Output the [X, Y] coordinate of the center of the cell containing the given text.  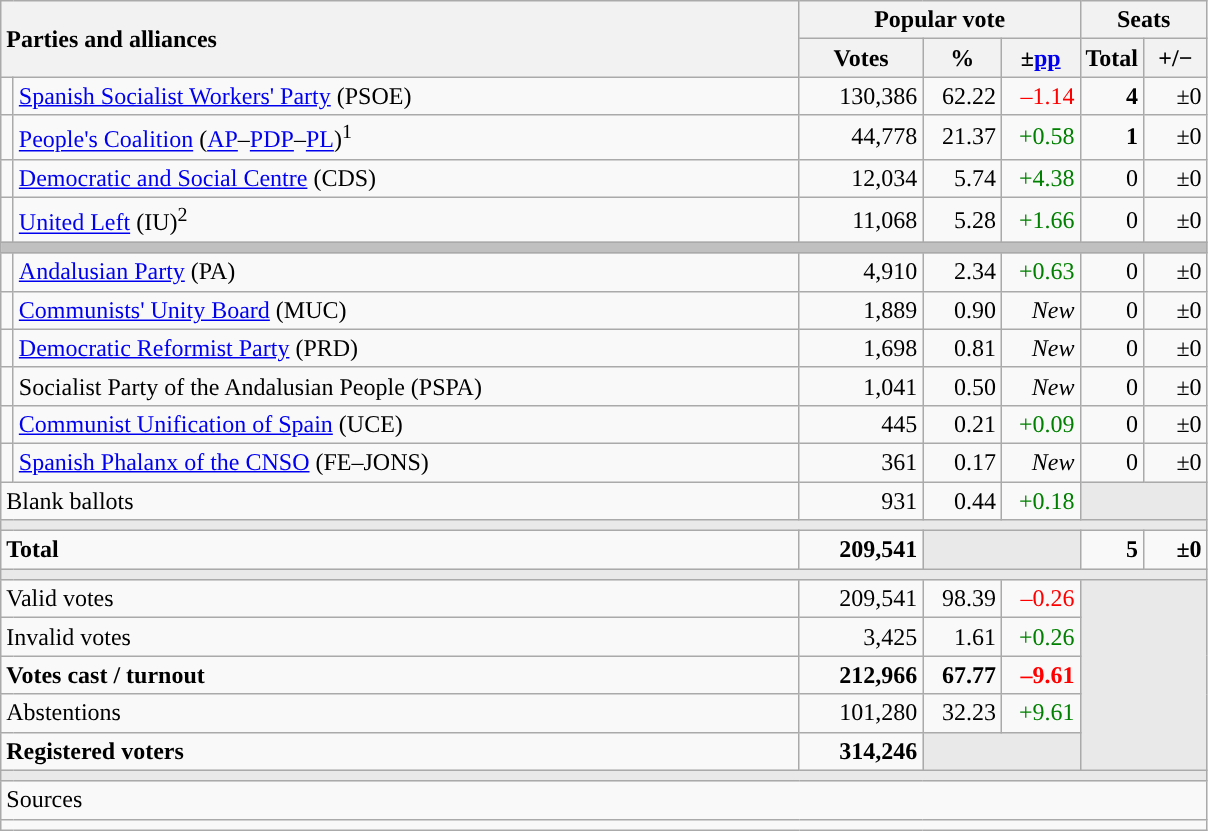
0.81 [962, 348]
5 [1112, 550]
Spanish Phalanx of the CNSO (FE–JONS) [406, 462]
Seats [1144, 20]
Abstentions [400, 713]
–0.26 [1040, 599]
–1.14 [1040, 96]
Parties and alliances [400, 39]
1,698 [861, 348]
4,910 [861, 272]
1,041 [861, 386]
44,778 [861, 138]
Popular vote [940, 20]
Spanish Socialist Workers' Party (PSOE) [406, 96]
1 [1112, 138]
11,068 [861, 220]
+0.09 [1040, 424]
+/− [1176, 58]
67.77 [962, 675]
–9.61 [1040, 675]
Blank ballots [400, 501]
0.21 [962, 424]
21.37 [962, 138]
931 [861, 501]
314,246 [861, 751]
Valid votes [400, 599]
±pp [1040, 58]
2.34 [962, 272]
361 [861, 462]
0.50 [962, 386]
32.23 [962, 713]
Andalusian Party (PA) [406, 272]
Communists' Unity Board (MUC) [406, 310]
+0.58 [1040, 138]
Sources [604, 800]
% [962, 58]
1,889 [861, 310]
1.61 [962, 637]
5.28 [962, 220]
Votes cast / turnout [400, 675]
0.17 [962, 462]
Communist Unification of Spain (UCE) [406, 424]
Invalid votes [400, 637]
+0.63 [1040, 272]
+4.38 [1040, 178]
+0.18 [1040, 501]
Votes [861, 58]
12,034 [861, 178]
United Left (IU)2 [406, 220]
62.22 [962, 96]
+1.66 [1040, 220]
445 [861, 424]
Democratic and Social Centre (CDS) [406, 178]
People's Coalition (AP–PDP–PL)1 [406, 138]
Registered voters [400, 751]
+0.26 [1040, 637]
Democratic Reformist Party (PRD) [406, 348]
3,425 [861, 637]
212,966 [861, 675]
98.39 [962, 599]
130,386 [861, 96]
0.44 [962, 501]
5.74 [962, 178]
4 [1112, 96]
+9.61 [1040, 713]
0.90 [962, 310]
101,280 [861, 713]
Socialist Party of the Andalusian People (PSPA) [406, 386]
